Scan for the cell matching the given text and deliver its (x, y) coordinate at center. 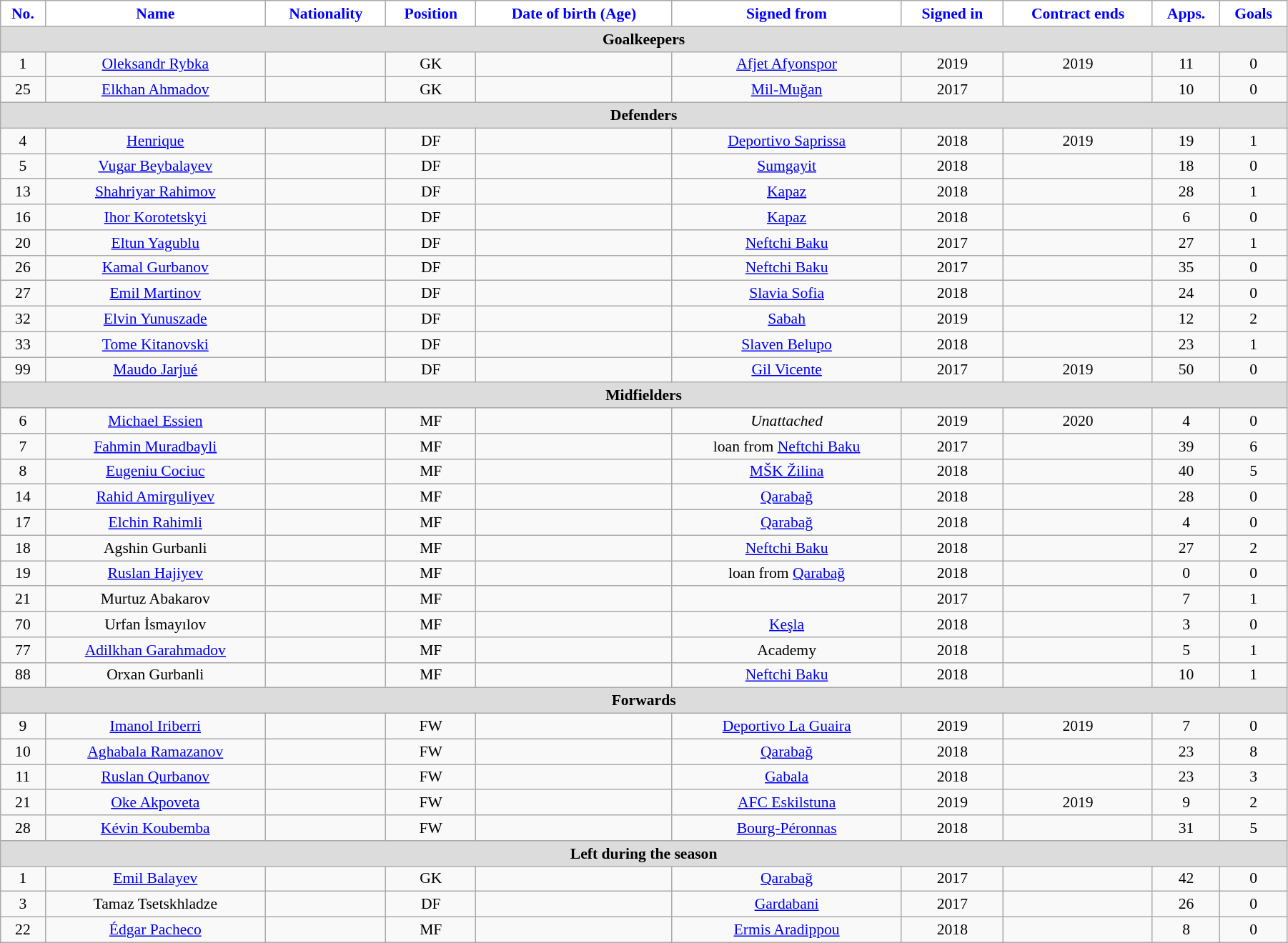
99 (23, 370)
Position (431, 14)
Signed in (952, 14)
Fahmin Muradbayli (155, 446)
25 (23, 90)
Signed from (786, 14)
2020 (1078, 421)
Kamal Gurbanov (155, 268)
Rahid Amirguliyev (155, 497)
Michael Essien (155, 421)
MŠK Žilina (786, 471)
Adilkhan Garahmadov (155, 650)
Emil Martinov (155, 294)
AFC Eskilstuna (786, 803)
Oke Akpoveta (155, 803)
Ermis Aradippou (786, 930)
Midfielders (644, 396)
70 (23, 624)
17 (23, 523)
Shahriyar Rahimov (155, 192)
Slavia Sofia (786, 294)
Maudo Jarjué (155, 370)
Aghabala Ramazanov (155, 752)
Name (155, 14)
Goals (1254, 14)
Nationality (325, 14)
Agshin Gurbanli (155, 548)
Sabah (786, 319)
Édgar Pacheco (155, 930)
Defenders (644, 116)
Left during the season (644, 854)
24 (1186, 294)
Academy (786, 650)
40 (1186, 471)
Goalkeepers (644, 39)
39 (1186, 446)
Tome Kitanovski (155, 344)
Deportivo La Guaira (786, 727)
Tamaz Tsetskhladze (155, 904)
Vugar Beybalayev (155, 166)
Keşla (786, 624)
Oleksandr Rybka (155, 64)
Gabala (786, 777)
Deportivo Saprissa (786, 141)
Ruslan Hajiyev (155, 574)
Gil Vicente (786, 370)
Murtuz Abakarov (155, 599)
Elchin Rahimli (155, 523)
Bourg-Péronnas (786, 828)
50 (1186, 370)
loan from Qarabağ (786, 574)
16 (23, 217)
Contract ends (1078, 14)
Mil-Muğan (786, 90)
Sumgayit (786, 166)
Elkhan Ahmadov (155, 90)
Henrique (155, 141)
12 (1186, 319)
33 (23, 344)
22 (23, 930)
Afjet Afyonspor (786, 64)
Eltun Yagublu (155, 243)
Kévin Koubemba (155, 828)
Ihor Korotetskyi (155, 217)
Forwards (644, 701)
Orxan Gurbanli (155, 675)
Urfan İsmayılov (155, 624)
Date of birth (Age) (575, 14)
Ruslan Qurbanov (155, 777)
13 (23, 192)
20 (23, 243)
Apps. (1186, 14)
77 (23, 650)
35 (1186, 268)
Eugeniu Cociuc (155, 471)
Imanol Iriberri (155, 727)
88 (23, 675)
loan from Neftchi Baku (786, 446)
Slaven Belupo (786, 344)
14 (23, 497)
31 (1186, 828)
Elvin Yunuszade (155, 319)
42 (1186, 879)
Gardabani (786, 904)
32 (23, 319)
Unattached (786, 421)
No. (23, 14)
Emil Balayev (155, 879)
